From the cell containing the given text, extract its center point as [x, y] coordinate. 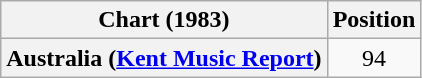
Chart (1983) [164, 20]
Australia (Kent Music Report) [164, 58]
94 [374, 58]
Position [374, 20]
